Return the (x, y) coordinate for the center point of the cell that contains the specified text.  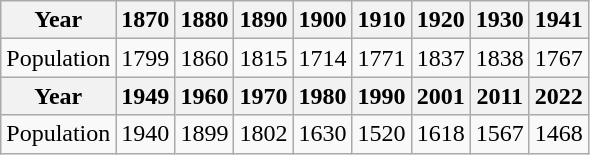
1910 (382, 20)
1941 (558, 20)
1714 (322, 58)
2022 (558, 96)
1899 (204, 134)
1630 (322, 134)
1520 (382, 134)
1838 (500, 58)
1870 (146, 20)
1802 (264, 134)
1837 (440, 58)
1567 (500, 134)
1990 (382, 96)
1960 (204, 96)
1930 (500, 20)
1970 (264, 96)
1799 (146, 58)
1468 (558, 134)
2011 (500, 96)
1815 (264, 58)
1900 (322, 20)
1980 (322, 96)
1949 (146, 96)
1940 (146, 134)
1880 (204, 20)
1890 (264, 20)
1767 (558, 58)
1860 (204, 58)
1618 (440, 134)
2001 (440, 96)
1920 (440, 20)
1771 (382, 58)
